Scan for the cell matching the given text and deliver its (x, y) coordinate at center. 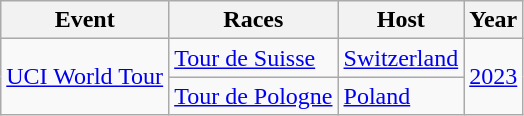
Year (494, 20)
Poland (401, 96)
Tour de Pologne (254, 96)
UCI World Tour (85, 77)
Tour de Suisse (254, 58)
Races (254, 20)
Host (401, 20)
Switzerland (401, 58)
2023 (494, 77)
Event (85, 20)
